Identify which cell holds the provided text, then report its (x, y) central coordinate. 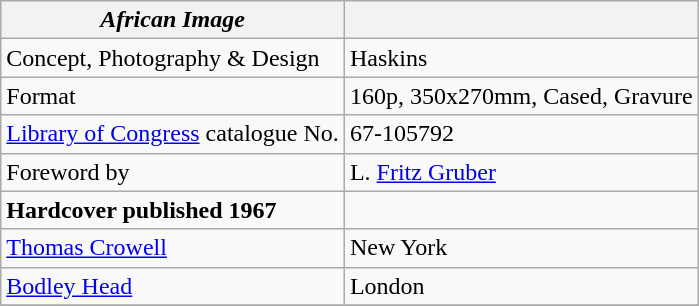
Haskins (521, 58)
67-105792 (521, 134)
L. Fritz Gruber (521, 172)
Thomas Crowell (173, 248)
Format (173, 96)
Library of Congress catalogue No. (173, 134)
Concept, Photography & Design (173, 58)
Foreword by (173, 172)
London (521, 286)
160p, 350x270mm, Cased, Gravure (521, 96)
Hardcover published 1967 (173, 210)
Bodley Head (173, 286)
African Image (173, 20)
New York (521, 248)
